Identify which cell holds the provided text, then report its (x, y) central coordinate. 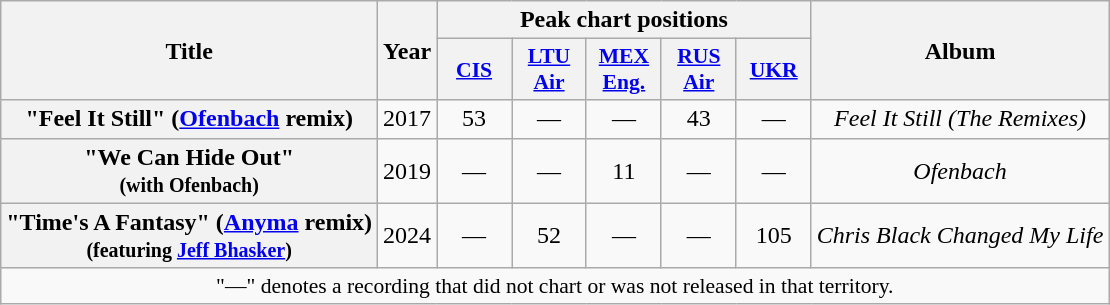
2019 (408, 170)
LTUAir (550, 70)
"Time's A Fantasy" (Anyma remix)(featuring Jeff Bhasker) (190, 236)
2017 (408, 119)
11 (624, 170)
RUSAir (698, 70)
UKR (774, 70)
"Feel It Still" (Ofenbach remix) (190, 119)
"We Can Hide Out"(with Ofenbach) (190, 170)
105 (774, 236)
52 (550, 236)
MEXEng. (624, 70)
Chris Black Changed My Life (960, 236)
"—" denotes a recording that did not chart or was not released in that territory. (555, 286)
Year (408, 50)
CIS (474, 70)
Feel It Still (The Remixes) (960, 119)
2024 (408, 236)
43 (698, 119)
Album (960, 50)
Title (190, 50)
53 (474, 119)
Peak chart positions (624, 20)
Ofenbach (960, 170)
